Capture the cell that displays the provided text and extract its [x, y] central coordinate. 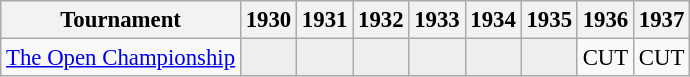
1933 [437, 20]
Tournament [121, 20]
1936 [605, 20]
1935 [549, 20]
1931 [325, 20]
1930 [268, 20]
1937 [661, 20]
1932 [381, 20]
The Open Championship [121, 58]
1934 [493, 20]
